Determine the [X, Y] coordinate at the center of the cell enclosing the given text.  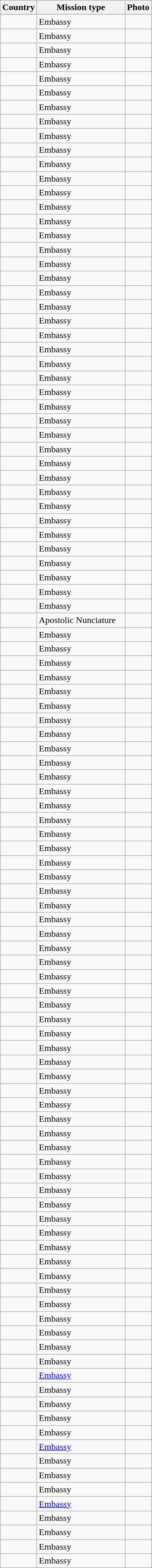
Photo [138, 7]
Apostolic Nunciature [81, 620]
Country [19, 7]
Mission type [81, 7]
